Find where the given text appears and provide that cell's center as (X, Y) coordinate. 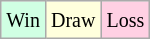
Draw (72, 20)
Loss (126, 20)
Win (24, 20)
